Extract the (X, Y) coordinate from the center of the cell holding the provided text.  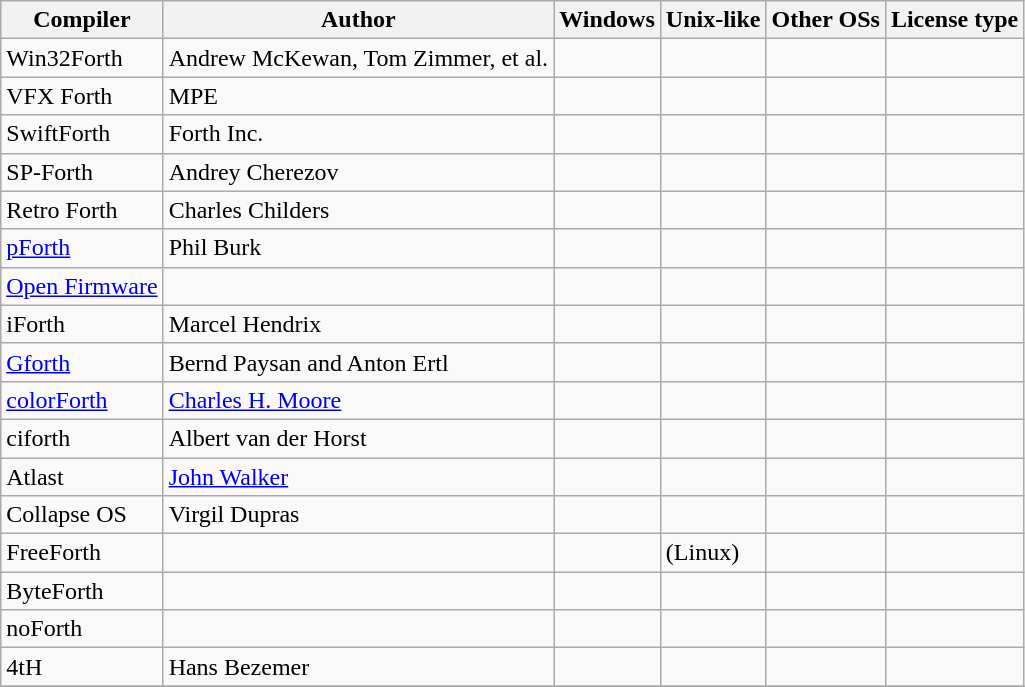
VFX Forth (82, 96)
pForth (82, 248)
Retro Forth (82, 210)
John Walker (358, 477)
License type (954, 20)
SwiftForth (82, 134)
MPE (358, 96)
Andrey Cherezov (358, 172)
Win32Forth (82, 58)
Albert van der Horst (358, 438)
noForth (82, 629)
Windows (608, 20)
FreeForth (82, 553)
ByteForth (82, 591)
Marcel Hendrix (358, 324)
Hans Bezemer (358, 667)
colorForth (82, 400)
Compiler (82, 20)
Forth Inc. (358, 134)
Virgil Dupras (358, 515)
Charles Childers (358, 210)
Unix-like (713, 20)
Charles H. Moore (358, 400)
Andrew McKewan, Tom Zimmer, et al. (358, 58)
Bernd Paysan and Anton Ertl (358, 362)
iForth (82, 324)
Atlast (82, 477)
(Linux) (713, 553)
Other OSs (826, 20)
4tH (82, 667)
Phil Burk (358, 248)
Open Firmware (82, 286)
SP-Forth (82, 172)
Collapse OS (82, 515)
Gforth (82, 362)
Author (358, 20)
ciforth (82, 438)
